Find where the given text appears and provide that cell's center as [x, y] coordinate. 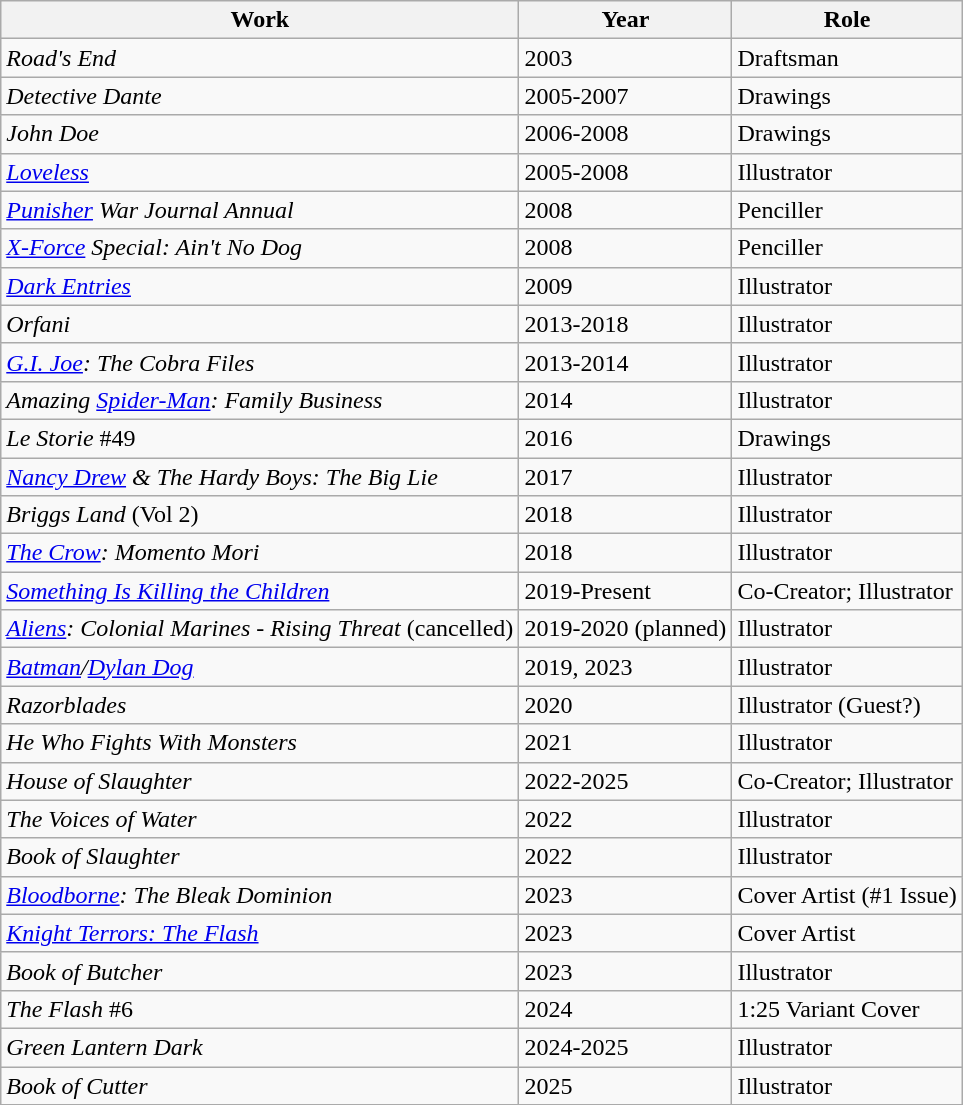
2024 [626, 1009]
Green Lantern Dark [260, 1047]
Draftsman [847, 58]
Aliens: Colonial Marines - Rising Threat (cancelled) [260, 629]
Orfani [260, 324]
2020 [626, 705]
Loveless [260, 172]
2009 [626, 286]
The Flash #6 [260, 1009]
Cover Artist (#1 Issue) [847, 895]
Amazing Spider-Man: Family Business [260, 400]
2022-2025 [626, 781]
Razorblades [260, 705]
Book of Butcher [260, 971]
2006-2008 [626, 134]
2003 [626, 58]
2013-2014 [626, 362]
2016 [626, 438]
Briggs Land (Vol 2) [260, 515]
Book of Slaughter [260, 857]
Work [260, 20]
He Who Fights With Monsters [260, 743]
Something Is Killing the Children [260, 591]
Detective Dante [260, 96]
2024-2025 [626, 1047]
G.I. Joe: The Cobra Files [260, 362]
X-Force Special: Ain't No Dog [260, 248]
2019-Present [626, 591]
2005-2007 [626, 96]
Le Storie #49 [260, 438]
1:25 Variant Cover [847, 1009]
Book of Cutter [260, 1085]
2019, 2023 [626, 667]
Nancy Drew & The Hardy Boys: The Big Lie [260, 477]
Cover Artist [847, 933]
Year [626, 20]
Dark Entries [260, 286]
2005-2008 [626, 172]
2021 [626, 743]
2017 [626, 477]
2019-2020 (planned) [626, 629]
House of Slaughter [260, 781]
Knight Terrors: The Flash [260, 933]
The Voices of Water [260, 819]
Road's End [260, 58]
2013-2018 [626, 324]
Illustrator (Guest?) [847, 705]
Bloodborne: The Bleak Dominion [260, 895]
2025 [626, 1085]
The Crow: Momento Mori [260, 553]
2014 [626, 400]
Role [847, 20]
John Doe [260, 134]
Batman/Dylan Dog [260, 667]
Punisher War Journal Annual [260, 210]
